Detect which cell encompasses the target text, then output its [X, Y] center coordinate. 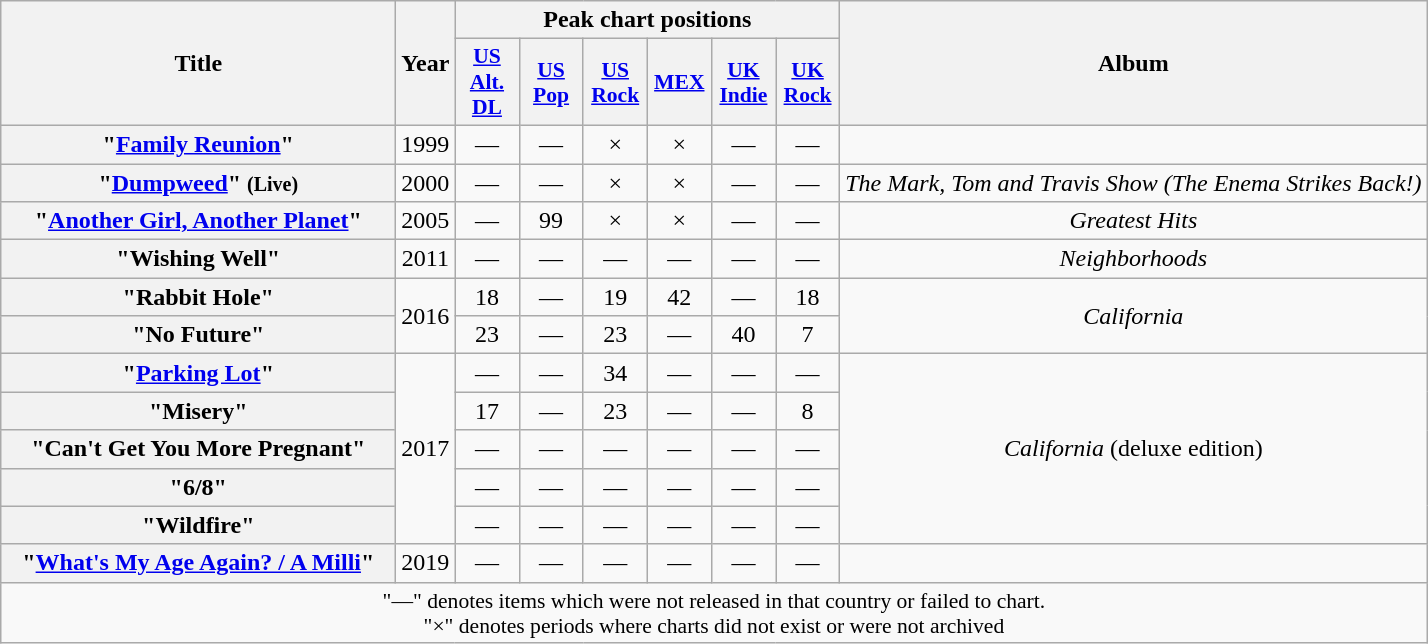
2019 [426, 563]
2017 [426, 449]
"Another Girl, Another Planet" [198, 221]
7 [808, 335]
"Dumpweed" (Live) [198, 183]
2011 [426, 259]
40 [743, 335]
Album [1134, 64]
"Can't Get You More Pregnant" [198, 449]
MEX [679, 82]
Greatest Hits [1134, 221]
USAlt.DL [487, 82]
19 [615, 297]
"Wildfire" [198, 525]
17 [487, 411]
"Parking Lot" [198, 373]
"Rabbit Hole" [198, 297]
Year [426, 64]
8 [808, 411]
1999 [426, 144]
California (deluxe edition) [1134, 449]
"Misery" [198, 411]
"No Future" [198, 335]
USRock [615, 82]
USPop [551, 82]
"—" denotes items which were not released in that country or failed to chart."×" denotes periods where charts did not exist or were not archived [714, 612]
UKRock [808, 82]
"What's My Age Again? / A Milli" [198, 563]
California [1134, 316]
99 [551, 221]
42 [679, 297]
2005 [426, 221]
Neighborhoods [1134, 259]
2000 [426, 183]
"Family Reunion" [198, 144]
UKIndie [743, 82]
"Wishing Well" [198, 259]
34 [615, 373]
2016 [426, 316]
"6/8" [198, 487]
Title [198, 64]
The Mark, Tom and Travis Show (The Enema Strikes Back!) [1134, 183]
Peak chart positions [648, 20]
